Determine the (x, y) coordinate at the center of the cell enclosing the given text.  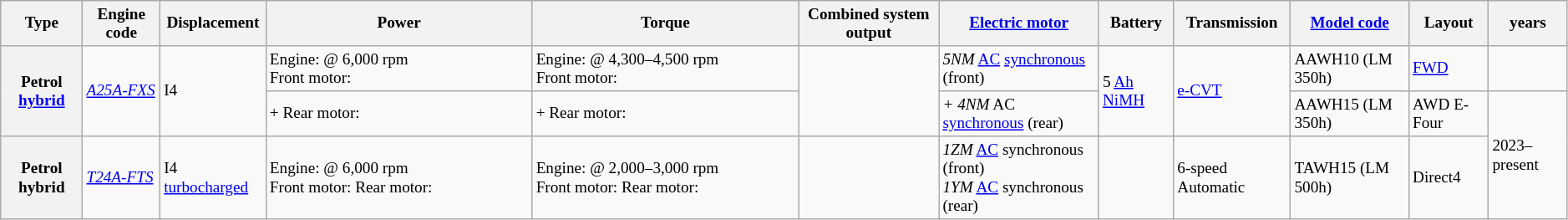
TAWH15 (LM 500h) (1350, 177)
years (1528, 23)
5 Ah NiMH (1136, 91)
6-speed Automatic (1232, 177)
Engine: @ 2,000–3,000 rpmFront motor: Rear motor: (665, 177)
Transmission (1232, 23)
Battery (1136, 23)
Electric motor (1019, 23)
Engine: @ 6,000 rpmFront motor: (399, 69)
e-CVT (1232, 91)
AAWH10 (LM 350h) (1350, 69)
Engine code (122, 23)
I4 turbocharged (214, 177)
Power (399, 23)
FWD (1449, 69)
T24A-FTS (122, 177)
5NM AC synchronous (front) (1019, 69)
Engine: @ 4,300–4,500 rpmFront motor: (665, 69)
AAWH15 (LM 350h) (1350, 114)
1ZM AC synchronous (front)1YM AC synchronous (rear) (1019, 177)
2023–present (1528, 156)
Torque (665, 23)
I4 (214, 91)
+ 4NM AC synchronous (rear) (1019, 114)
Type (42, 23)
Layout (1449, 23)
Engine: @ 6,000 rpmFront motor: Rear motor: (399, 177)
Displacement (214, 23)
A25A-FXS (122, 91)
AWD E-Four (1449, 114)
Model code (1350, 23)
Direct4 (1449, 177)
Combined system output (869, 23)
